Search for the cell housing the specified text and yield its [x, y] center coordinate. 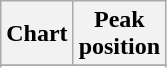
Chart [37, 34]
Peakposition [119, 34]
